Return the (X, Y) coordinate for the center point of the cell that contains the specified text.  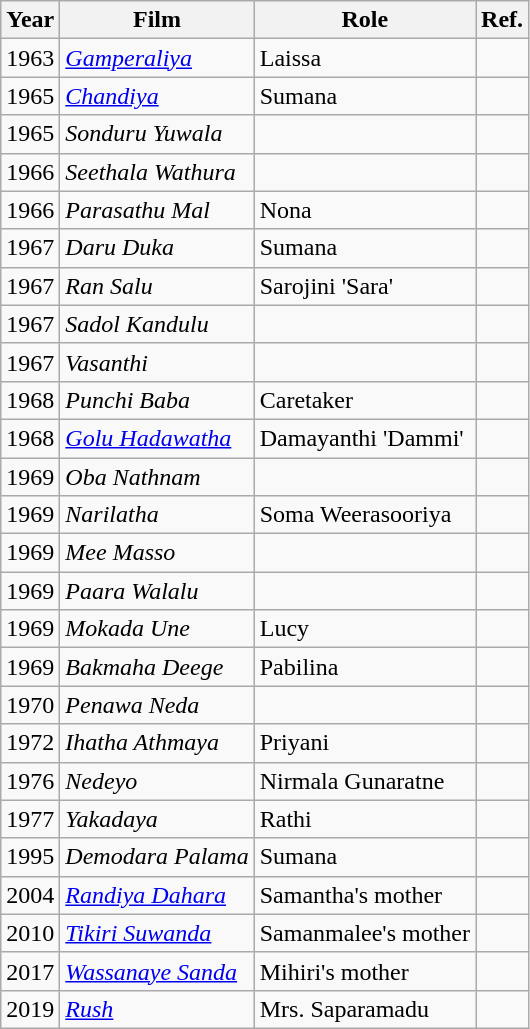
Penawa Neda (157, 705)
Samanmalee's mother (364, 933)
Seethala Wathura (157, 172)
Punchi Baba (157, 400)
Ihatha Athmaya (157, 743)
Demodara Palama (157, 857)
Nirmala Gunaratne (364, 781)
Mee Masso (157, 553)
Pabilina (364, 667)
2017 (30, 971)
Sadol Kandulu (157, 324)
Mihiri's mother (364, 971)
Nona (364, 210)
Mokada Une (157, 629)
Mrs. Saparamadu (364, 1009)
Randiya Dahara (157, 895)
Paara Walalu (157, 591)
Soma Weerasooriya (364, 515)
Oba Nathnam (157, 477)
Laissa (364, 58)
Narilatha (157, 515)
Ref. (502, 20)
Damayanthi 'Dammi' (364, 438)
2019 (30, 1009)
Film (157, 20)
Rathi (364, 819)
1995 (30, 857)
Sonduru Yuwala (157, 134)
Ran Salu (157, 286)
Priyani (364, 743)
Vasanthi (157, 362)
1977 (30, 819)
1970 (30, 705)
Year (30, 20)
Nedeyo (157, 781)
Sarojini 'Sara' (364, 286)
Chandiya (157, 96)
Golu Hadawatha (157, 438)
Bakmaha Deege (157, 667)
Role (364, 20)
2004 (30, 895)
Yakadaya (157, 819)
Rush (157, 1009)
Gamperaliya (157, 58)
Samantha's mother (364, 895)
Daru Duka (157, 248)
Lucy (364, 629)
1972 (30, 743)
Parasathu Mal (157, 210)
Tikiri Suwanda (157, 933)
2010 (30, 933)
Wassanaye Sanda (157, 971)
1976 (30, 781)
Caretaker (364, 400)
1963 (30, 58)
